Capture the cell that displays the provided text and extract its [x, y] central coordinate. 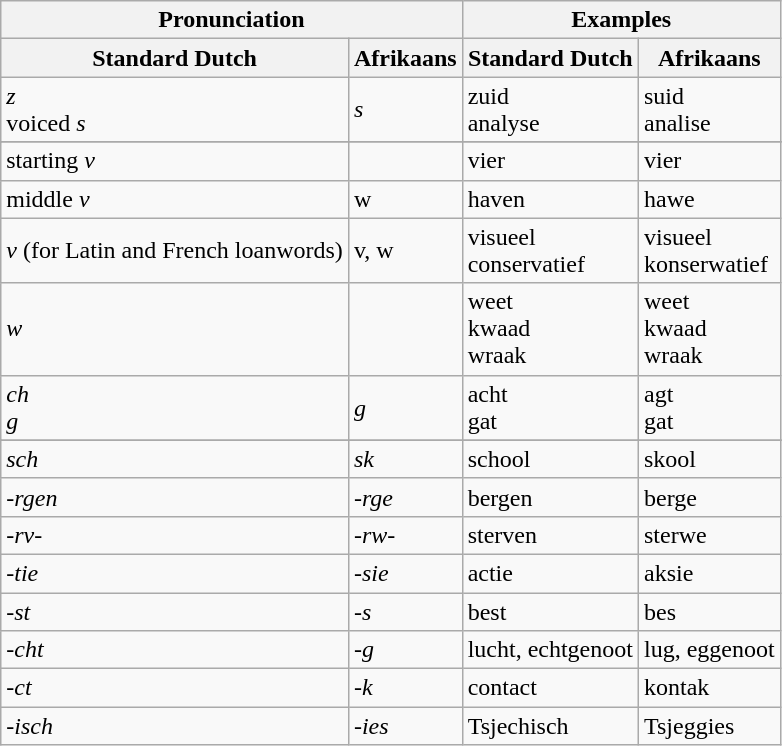
haven [550, 199]
-rv- [175, 535]
hawe [709, 199]
s [405, 110]
school [550, 459]
visueel konserwatief [709, 250]
Tsjechisch [550, 726]
ch g [175, 408]
lucht, echtgenoot [550, 650]
suid analise [709, 110]
sterven [550, 535]
-sie [405, 573]
skool [709, 459]
-k [405, 688]
g [405, 408]
actie [550, 573]
bergen [550, 497]
visueel conservatief [550, 250]
berge [709, 497]
v (for Latin and French loanwords) [175, 250]
aksie [709, 573]
sch [175, 459]
agt gat [709, 408]
-s [405, 611]
-tie [175, 573]
-st [175, 611]
acht gat [550, 408]
sterwe [709, 535]
best [550, 611]
starting v [175, 161]
bes [709, 611]
contact [550, 688]
-ies [405, 726]
Pronunciation [232, 20]
-rgen [175, 497]
-isch [175, 726]
kontak [709, 688]
-rge [405, 497]
Examples [621, 20]
-g [405, 650]
middle v [175, 199]
Tsjeggies [709, 726]
sk [405, 459]
-ct [175, 688]
-rw- [405, 535]
v, w [405, 250]
-cht [175, 650]
lug, eggenoot [709, 650]
z voiced s [175, 110]
zuid analyse [550, 110]
